Pinpoint the cell where the given text exists, returning its (x, y) midpoint coordinate. 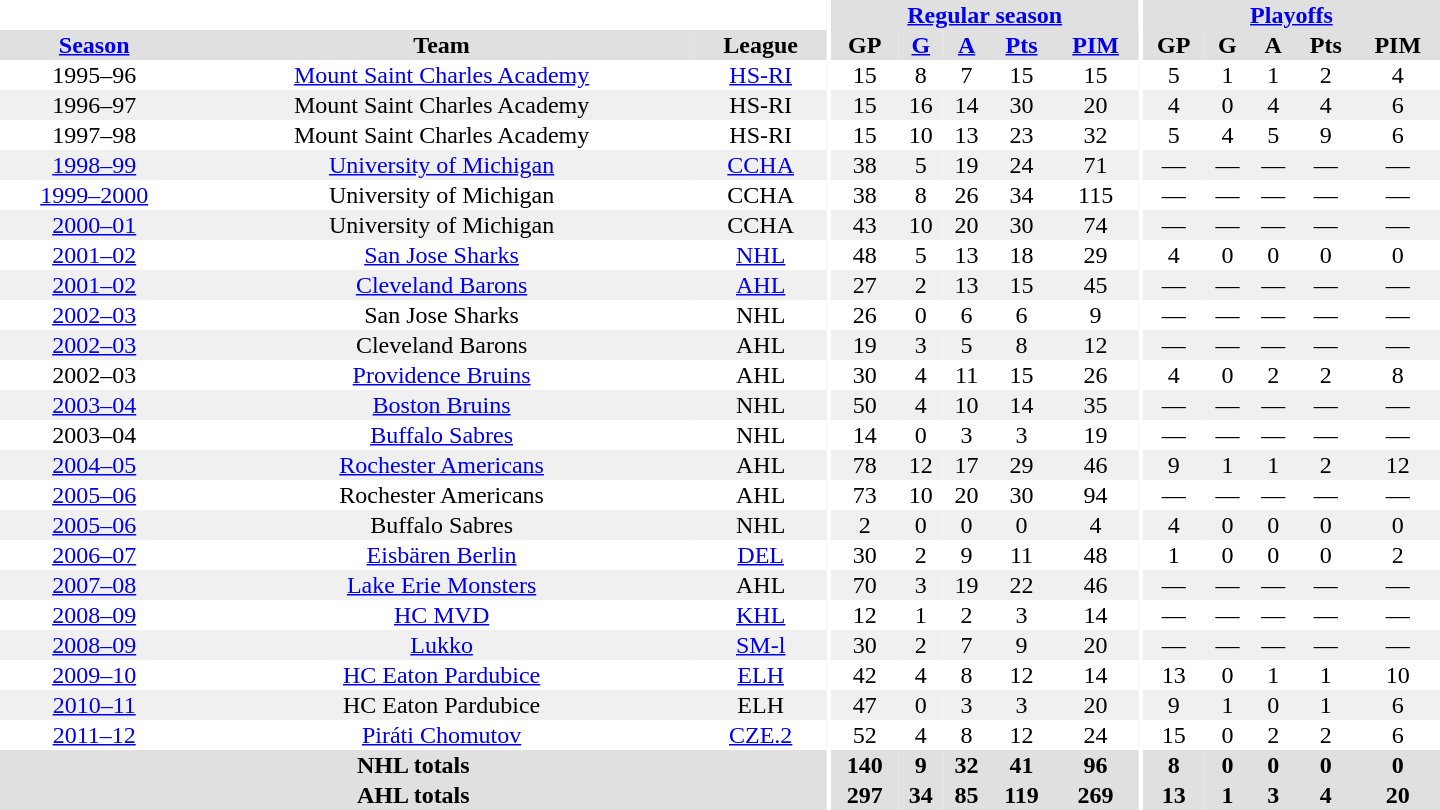
47 (865, 705)
Regular season (985, 15)
AHL totals (414, 795)
71 (1095, 165)
2000–01 (94, 225)
94 (1095, 495)
78 (865, 465)
52 (865, 735)
DEL (761, 555)
Providence Bruins (441, 375)
41 (1022, 765)
HC MVD (441, 615)
297 (865, 795)
1999–2000 (94, 195)
Boston Bruins (441, 405)
42 (865, 675)
Piráti Chomutov (441, 735)
43 (865, 225)
Eisbären Berlin (441, 555)
140 (865, 765)
KHL (761, 615)
2011–12 (94, 735)
2006–07 (94, 555)
23 (1022, 135)
22 (1022, 585)
119 (1022, 795)
NHL totals (414, 765)
50 (865, 405)
1996–97 (94, 105)
73 (865, 495)
27 (865, 285)
74 (1095, 225)
1998–99 (94, 165)
Lukko (441, 645)
45 (1095, 285)
CZE.2 (761, 735)
1997–98 (94, 135)
League (761, 45)
96 (1095, 765)
70 (865, 585)
16 (921, 105)
35 (1095, 405)
115 (1095, 195)
18 (1022, 255)
Team (441, 45)
2007–08 (94, 585)
85 (967, 795)
1995–96 (94, 75)
17 (967, 465)
2004–05 (94, 465)
Lake Erie Monsters (441, 585)
2010–11 (94, 705)
Season (94, 45)
Playoffs (1292, 15)
2009–10 (94, 675)
269 (1095, 795)
SM-l (761, 645)
